From the cell containing the given text, extract its center point as (X, Y) coordinate. 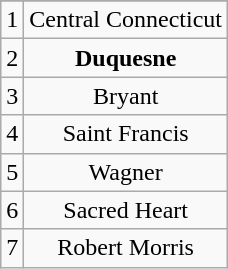
7 (12, 248)
4 (12, 134)
Central Connecticut (126, 20)
Bryant (126, 96)
Robert Morris (126, 248)
Duquesne (126, 58)
3 (12, 96)
1 (12, 20)
5 (12, 172)
Saint Francis (126, 134)
6 (12, 210)
Sacred Heart (126, 210)
2 (12, 58)
Wagner (126, 172)
